From the cell containing the given text, extract its center point as (X, Y) coordinate. 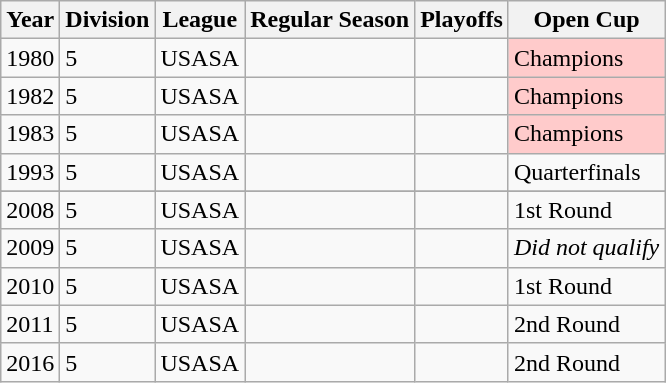
Regular Season (330, 20)
Quarterfinals (586, 172)
1982 (30, 96)
League (200, 20)
2011 (30, 324)
1993 (30, 172)
2008 (30, 210)
2016 (30, 362)
Open Cup (586, 20)
Playoffs (462, 20)
2010 (30, 286)
Did not qualify (586, 248)
1980 (30, 58)
1983 (30, 134)
Year (30, 20)
Division (108, 20)
2009 (30, 248)
